Find where the given text appears and provide that cell's center as [X, Y] coordinate. 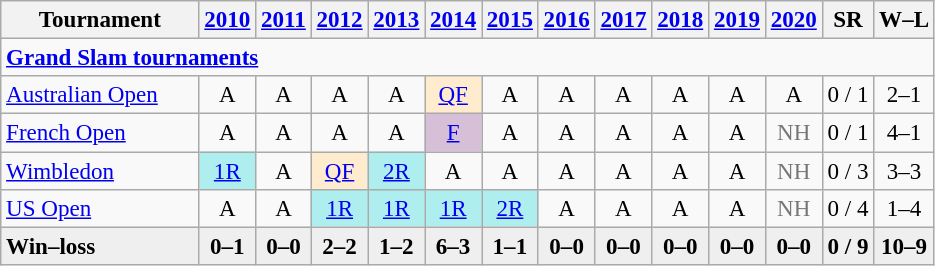
3–3 [904, 171]
F [454, 133]
2018 [680, 20]
SR [848, 20]
Grand Slam tournaments [468, 58]
1–1 [510, 246]
4–1 [904, 133]
2012 [340, 20]
Wimbledon [100, 171]
2016 [566, 20]
2015 [510, 20]
2017 [624, 20]
W–L [904, 20]
0 / 3 [848, 171]
1–2 [396, 246]
French Open [100, 133]
2–1 [904, 95]
0 / 9 [848, 246]
2019 [738, 20]
2010 [228, 20]
US Open [100, 209]
Australian Open [100, 95]
2011 [284, 20]
2–2 [340, 246]
1–4 [904, 209]
2014 [454, 20]
6–3 [454, 246]
0 / 4 [848, 209]
Win–loss [100, 246]
2020 [794, 20]
0–1 [228, 246]
10–9 [904, 246]
2013 [396, 20]
Tournament [100, 20]
